Return [x, y] of the center of cell containing provided text 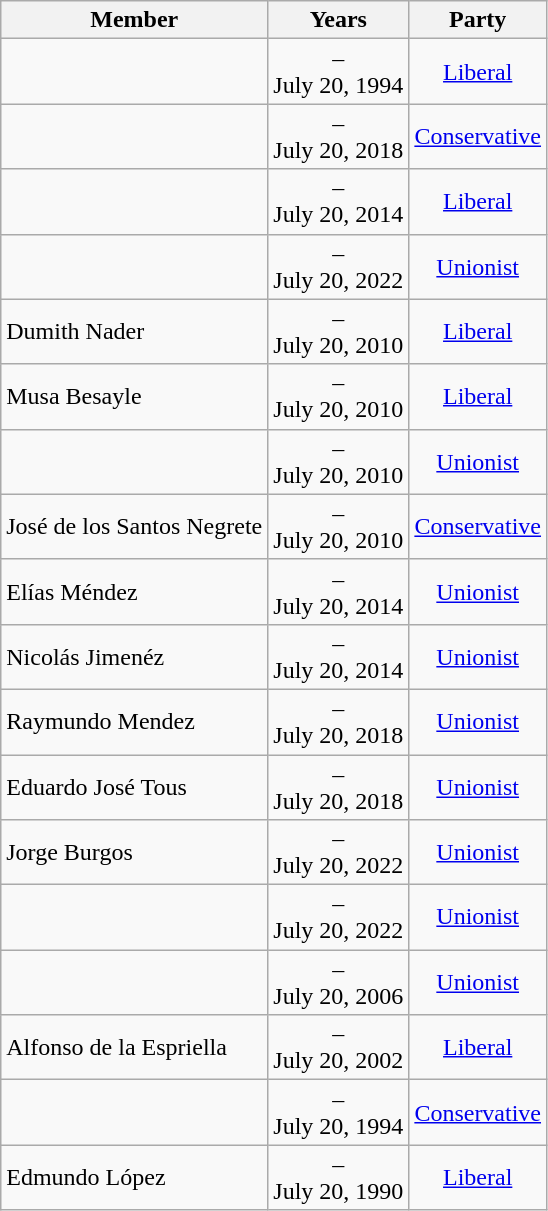
Jorge Burgos [134, 852]
Musa Besayle [134, 396]
–July 20, 2006 [338, 982]
Years [338, 20]
Dumith Nader [134, 332]
Member [134, 20]
Raymundo Mendez [134, 722]
–July 20, 2002 [338, 1048]
Elías Méndez [134, 592]
Nicolás Jimenéz [134, 656]
José de los Santos Negrete [134, 526]
Edmundo López [134, 1178]
Alfonso de la Espriella [134, 1048]
Eduardo José Tous [134, 786]
Party [478, 20]
–July 20, 1990 [338, 1178]
